Output the (x, y) coordinate of the center of the cell containing the given text.  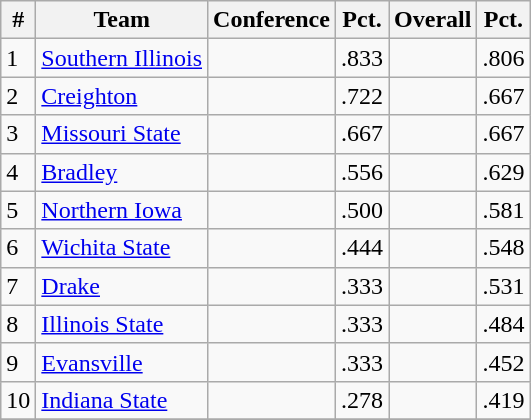
.444 (362, 248)
2 (18, 96)
.806 (504, 58)
3 (18, 134)
4 (18, 172)
Southern Illinois (122, 58)
.278 (362, 400)
.629 (504, 172)
Overall (433, 20)
.548 (504, 248)
5 (18, 210)
Drake (122, 286)
Indiana State (122, 400)
.500 (362, 210)
Team (122, 20)
.722 (362, 96)
Northern Iowa (122, 210)
1 (18, 58)
10 (18, 400)
Illinois State (122, 324)
6 (18, 248)
.531 (504, 286)
.581 (504, 210)
.452 (504, 362)
9 (18, 362)
# (18, 20)
Evansville (122, 362)
.833 (362, 58)
Missouri State (122, 134)
.419 (504, 400)
Bradley (122, 172)
Conference (272, 20)
7 (18, 286)
8 (18, 324)
Wichita State (122, 248)
.556 (362, 172)
.484 (504, 324)
Creighton (122, 96)
